Capture the cell that displays the provided text and extract its (x, y) central coordinate. 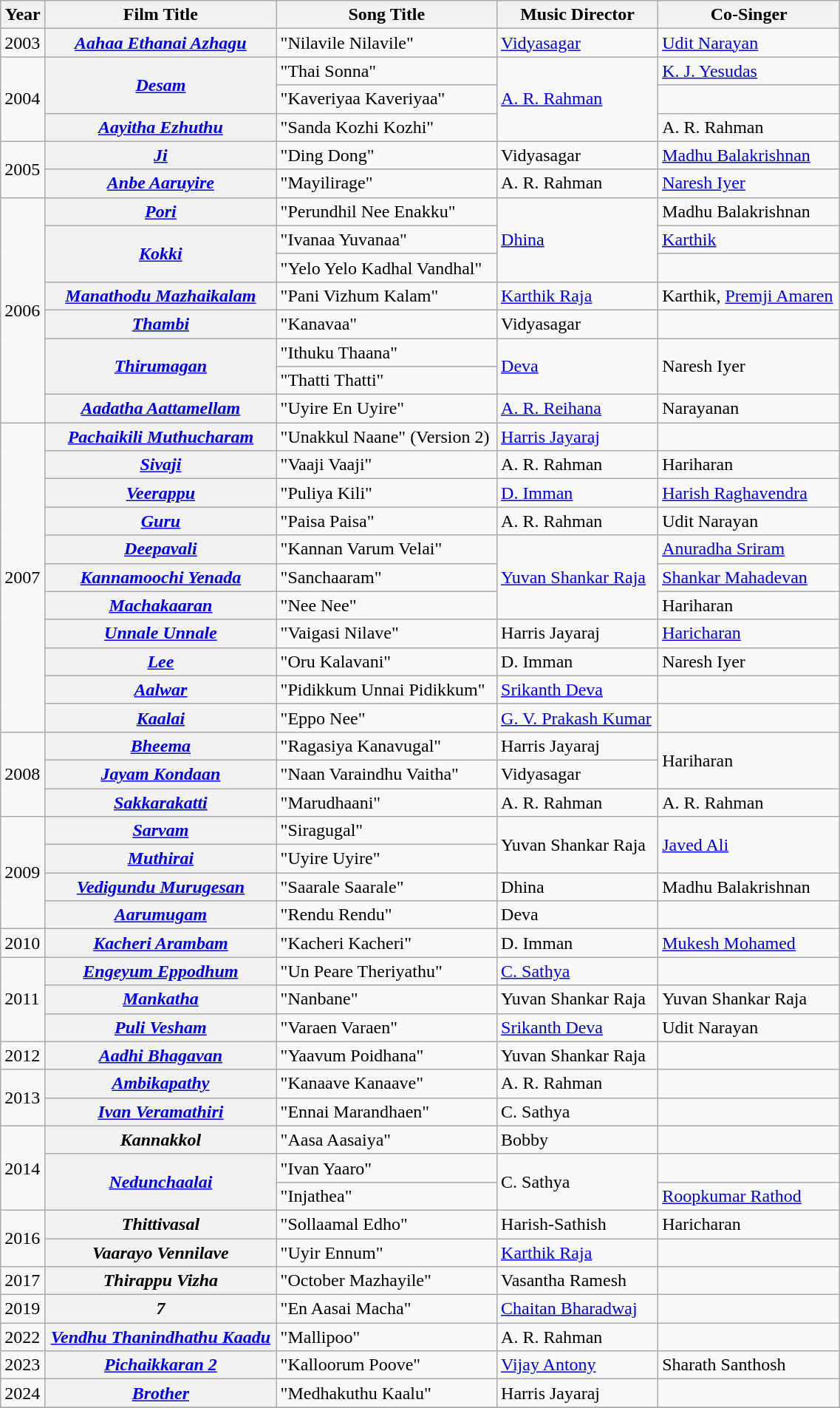
"Kannan Varum Velai" (386, 549)
"Un Peare Theriyathu" (386, 971)
"Kalloorum Poove" (386, 1365)
"Ennai Marandhaen" (386, 1112)
"Uyire Uyire" (386, 859)
2008 (23, 774)
Aarumugam (161, 915)
"Sanda Kozhi Kozhi" (386, 127)
Sarvam (161, 831)
Mankatha (161, 999)
"Naan Varaindhu Vaitha" (386, 774)
Narayanan (749, 409)
Ji (161, 155)
Vedigundu Murugesan (161, 887)
"Uyire En Uyire" (386, 409)
"Aasa Aasaiya" (386, 1140)
"Marudhaani" (386, 802)
2013 (23, 1098)
2023 (23, 1365)
Mukesh Mohamed (749, 943)
Music Director (578, 15)
Lee (161, 662)
Desam (161, 85)
2024 (23, 1393)
A. R. Reihana (578, 409)
Karthik, Premji Amaren (749, 296)
Harish-Sathish (578, 1224)
"Yelo Yelo Kadhal Vandhal" (386, 268)
"Mayilirage" (386, 183)
Shankar Mahadevan (749, 577)
"Unakkul Naane" (Version 2) (386, 437)
Guru (161, 521)
"Ragasiya Kanavugal" (386, 746)
Aahaa Ethanai Azhagu (161, 43)
Machakaaran (161, 605)
2007 (23, 578)
2011 (23, 999)
G. V. Prakash Kumar (578, 718)
Kaalai (161, 718)
"Sollaamal Edho" (386, 1224)
Engeyum Eppodhum (161, 971)
Aadatha Aattamellam (161, 409)
2022 (23, 1337)
"Kacheri Kacheri" (386, 943)
Pachaikili Muthucharam (161, 437)
Bheema (161, 746)
Ivan Veramathiri (161, 1112)
Unnale Unnale (161, 633)
"Nanbane" (386, 999)
Thirumagan (161, 367)
Vaarayo Vennilave (161, 1253)
Bobby (578, 1140)
Manathodu Mazhaikalam (161, 296)
2014 (23, 1168)
"Kanavaa" (386, 324)
K. J. Yesudas (749, 71)
2017 (23, 1281)
Karthik (749, 239)
"Siragugal" (386, 831)
"Injathea" (386, 1196)
"Ivanaa Yuvanaa" (386, 239)
2004 (23, 99)
Vasantha Ramesh (578, 1281)
Pori (161, 211)
"Sanchaaram" (386, 577)
"Pani Vizhum Kalam" (386, 296)
"Puliya Kili" (386, 493)
2003 (23, 43)
2019 (23, 1309)
Film Title (161, 15)
"Medhakuthu Kaalu" (386, 1393)
"Vaigasi Nilave" (386, 633)
"Kanaave Kanaave" (386, 1084)
"October Mazhayile" (386, 1281)
Harish Raghavendra (749, 493)
2010 (23, 943)
Kannakkol (161, 1140)
Song Title (386, 15)
"Nilavile Nilavile" (386, 43)
Brother (161, 1393)
Jayam Kondaan (161, 774)
"Varaen Varaen" (386, 1027)
Muthirai (161, 859)
Year (23, 15)
"Ivan Yaaro" (386, 1168)
"Uyir Ennum" (386, 1253)
Nedunchaalai (161, 1182)
Vijay Antony (578, 1365)
Vendhu Thanindhathu Kaadu (161, 1337)
Aalwar (161, 690)
"Eppo Nee" (386, 718)
Aayitha Ezhuthu (161, 127)
Thambi (161, 324)
Kannamoochi Yenada (161, 577)
Aadhi Bhagavan (161, 1055)
Anbe Aaruyire (161, 183)
"Kaveriyaa Kaveriyaa" (386, 99)
"Mallipoo" (386, 1337)
Chaitan Bharadwaj (578, 1309)
"Thai Sonna" (386, 71)
Sivaji (161, 465)
"Rendu Rendu" (386, 915)
Deepavali (161, 549)
"En Aasai Macha" (386, 1309)
"Ithuku Thaana" (386, 353)
"Ding Dong" (386, 155)
Co-Singer (749, 15)
"Nee Nee" (386, 605)
"Oru Kalavani" (386, 662)
Roopkumar Rathod (749, 1196)
Sharath Santhosh (749, 1365)
Javed Ali (749, 845)
Ambikapathy (161, 1084)
Kokki (161, 254)
Puli Vesham (161, 1027)
Sakkarakatti (161, 802)
Veerappu (161, 493)
7 (161, 1309)
"Perundhil Nee Enakku" (386, 211)
"Thatti Thatti" (386, 381)
"Pidikkum Unnai Pidikkum" (386, 690)
"Yaavum Poidhana" (386, 1055)
2016 (23, 1238)
2006 (23, 310)
Pichaikkaran 2 (161, 1365)
"Vaaji Vaaji" (386, 465)
Thirappu Vizha (161, 1281)
2009 (23, 873)
"Saarale Saarale" (386, 887)
2005 (23, 169)
"Paisa Paisa" (386, 521)
Thittivasal (161, 1224)
Anuradha Sriram (749, 549)
2012 (23, 1055)
Kacheri Arambam (161, 943)
